Capture the cell that displays the provided text and extract its (x, y) central coordinate. 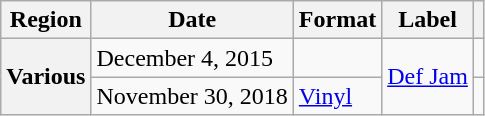
December 4, 2015 (192, 58)
Format (337, 20)
Various (46, 77)
Vinyl (337, 96)
November 30, 2018 (192, 96)
Def Jam (428, 77)
Region (46, 20)
Label (428, 20)
Date (192, 20)
